Return the [X, Y] coordinate for the center point of the cell that contains the specified text.  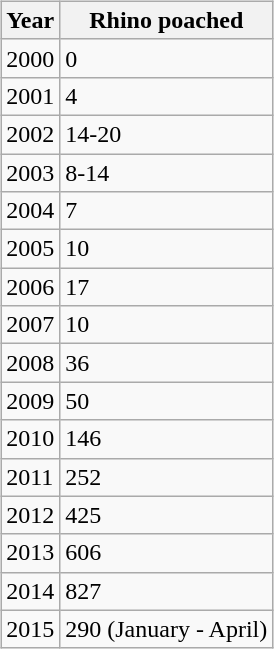
2009 [30, 401]
2015 [30, 629]
2012 [30, 515]
8-14 [166, 173]
146 [166, 439]
Year [30, 20]
2011 [30, 477]
Rhino poached [166, 20]
4 [166, 96]
50 [166, 401]
0 [166, 58]
2002 [30, 134]
2006 [30, 287]
252 [166, 477]
2008 [30, 363]
2013 [30, 553]
2000 [30, 58]
2004 [30, 211]
606 [166, 553]
290 (January - April) [166, 629]
7 [166, 211]
17 [166, 287]
2007 [30, 325]
2005 [30, 249]
14-20 [166, 134]
827 [166, 591]
2010 [30, 439]
36 [166, 363]
425 [166, 515]
2003 [30, 173]
2001 [30, 96]
2014 [30, 591]
